Pinpoint the cell where the given text exists, returning its (X, Y) midpoint coordinate. 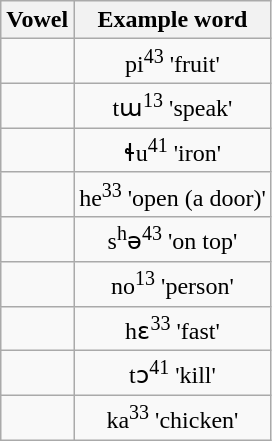
Vowel (38, 20)
tɯ13 'speak' (173, 106)
shə43 'on top' (173, 240)
tɔ41 'kill' (173, 374)
he33 'open (a door)' (173, 194)
hɛ33 'fast' (173, 328)
no13 'person' (173, 284)
Example word (173, 20)
ɬu41 'iron' (173, 150)
pi43 'fruit' (173, 62)
ka33 'chicken' (173, 418)
